Detect which cell encompasses the target text, then output its [x, y] center coordinate. 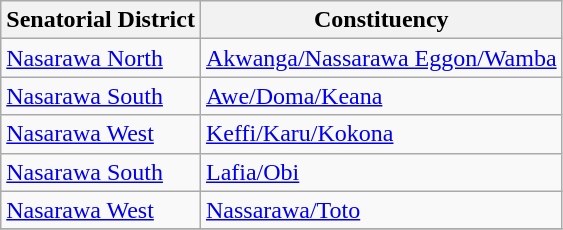
Akwanga/Nassarawa Eggon/Wamba [381, 58]
Nasarawa North [101, 58]
Constituency [381, 20]
Lafia/Obi [381, 172]
Senatorial District [101, 20]
Nassarawa/Toto [381, 210]
Keffi/Karu/Kokona [381, 134]
Awe/Doma/Keana [381, 96]
